Detect which cell encompasses the target text, then output its [x, y] center coordinate. 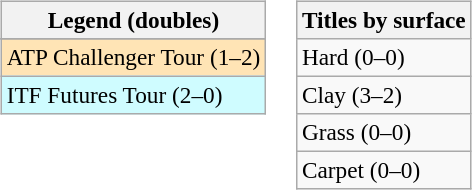
Legend (doubles) [133, 20]
Grass (0–0) [384, 133]
Hard (0–0) [384, 57]
ATP Challenger Tour (1–2) [133, 57]
Carpet (0–0) [384, 171]
Clay (3–2) [384, 95]
ITF Futures Tour (2–0) [133, 95]
Titles by surface [384, 20]
